Return the [X, Y] coordinate for the center point of the cell that contains the specified text.  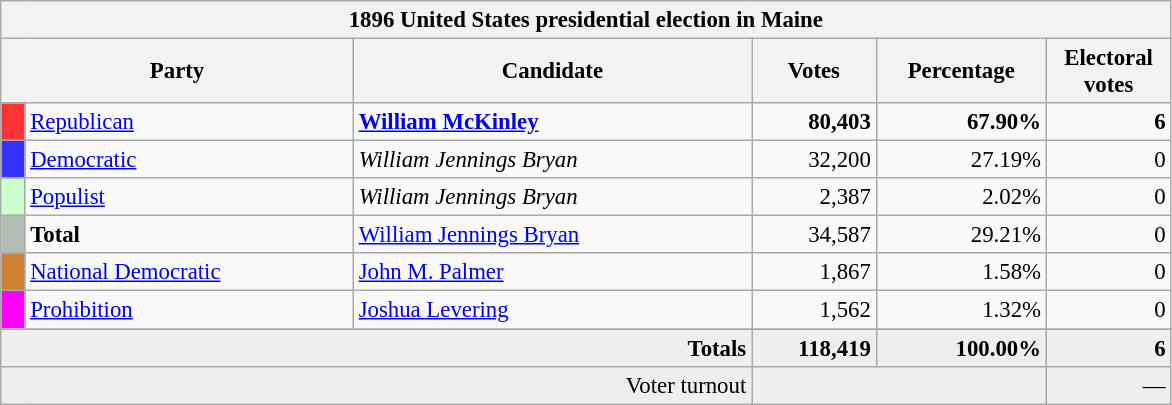
Democratic [189, 160]
Total [189, 235]
67.90% [961, 122]
1,867 [814, 273]
27.19% [961, 160]
Party [178, 72]
118,419 [814, 348]
34,587 [814, 235]
29.21% [961, 235]
— [1108, 385]
National Democratic [189, 273]
Joshua Levering [552, 310]
1,562 [814, 310]
Prohibition [189, 310]
William McKinley [552, 122]
2.02% [961, 197]
1896 United States presidential election in Maine [586, 20]
Candidate [552, 72]
Populist [189, 197]
John M. Palmer [552, 273]
2,387 [814, 197]
Voter turnout [376, 385]
80,403 [814, 122]
1.32% [961, 310]
Electoral votes [1108, 72]
Totals [376, 348]
Percentage [961, 72]
1.58% [961, 273]
100.00% [961, 348]
Republican [189, 122]
32,200 [814, 160]
Votes [814, 72]
